Extract the (X, Y) coordinate from the center of the cell holding the provided text.  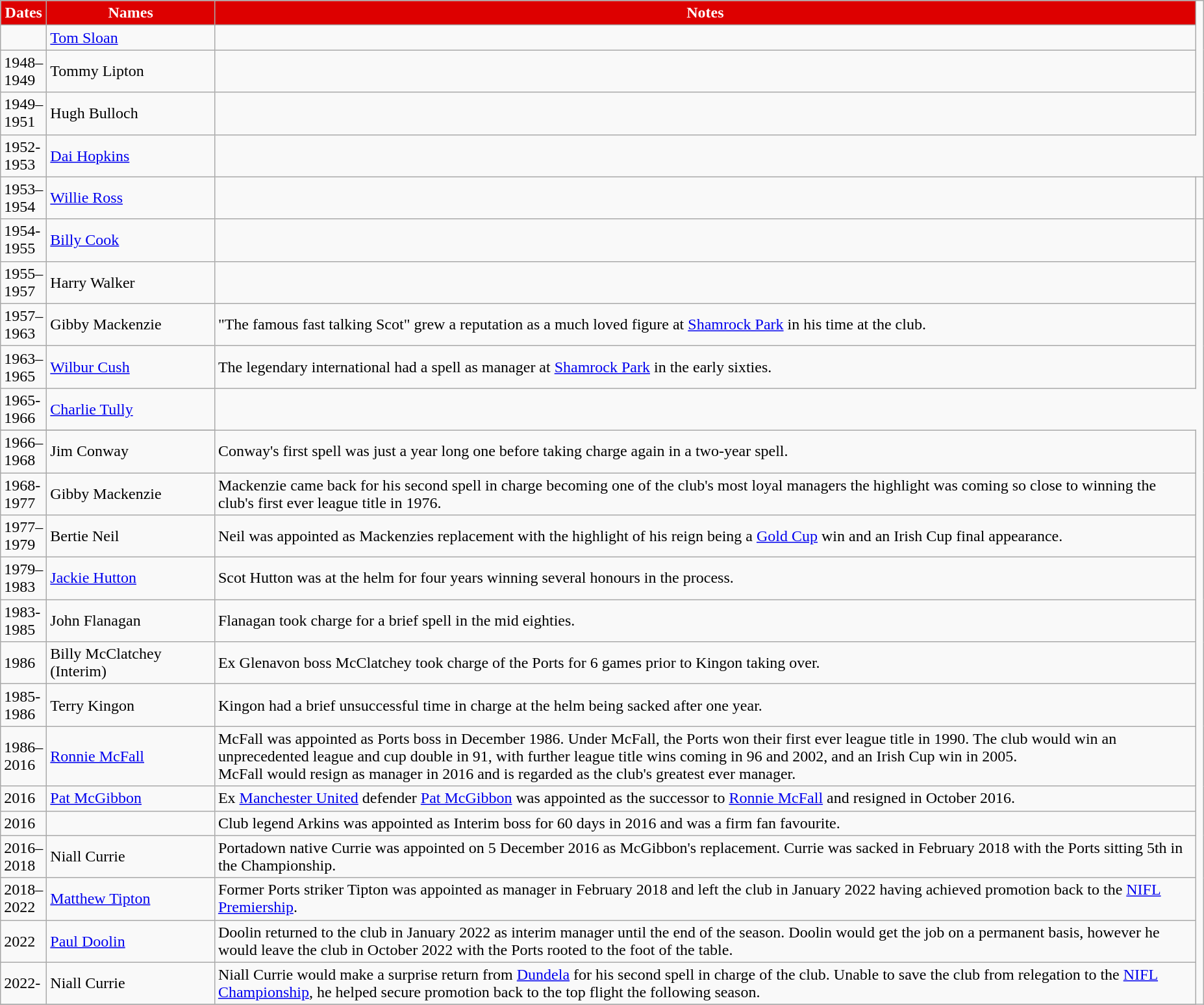
Ex Manchester United defender Pat McGibbon was appointed as the successor to Ronnie McFall and resigned in October 2016. (705, 798)
2022 (23, 941)
1953–1954 (23, 197)
Billy McClatchey (Interim) (131, 663)
Terry Kingon (131, 706)
1965-1966 (23, 409)
"The famous fast talking Scot" grew a reputation as a much loved figure at Shamrock Park in his time at the club. (705, 325)
Dai Hopkins (131, 156)
1985-1986 (23, 706)
Willie Ross (131, 197)
1968-1977 (23, 494)
1983-1985 (23, 621)
1957–1963 (23, 325)
2022- (23, 984)
Hugh Bulloch (131, 113)
Charlie Tully (131, 409)
1949–1951 (23, 113)
1977–1979 (23, 537)
Dates (23, 13)
1948–1949 (23, 71)
Jackie Hutton (131, 578)
1952-1953 (23, 156)
Notes (705, 13)
Paul Doolin (131, 941)
Ronnie McFall (131, 756)
Wilbur Cush (131, 366)
Bertie Neil (131, 537)
1954-1955 (23, 240)
Ex Glenavon boss McClatchey took charge of the Ports for 6 games prior to Kingon taking over. (705, 663)
Tom Sloan (131, 38)
Jim Conway (131, 451)
1966–1968 (23, 451)
Names (131, 13)
1986 (23, 663)
Club legend Arkins was appointed as Interim boss for 60 days in 2016 and was a firm fan favourite. (705, 823)
2016–2018 (23, 856)
Conway's first spell was just a year long one before taking charge again in a two-year spell. (705, 451)
The legendary international had a spell as manager at Shamrock Park in the early sixties. (705, 366)
John Flanagan (131, 621)
1963–1965 (23, 366)
Matthew Tipton (131, 899)
2018–2022 (23, 899)
Flanagan took charge for a brief spell in the mid eighties. (705, 621)
Kingon had a brief unsuccessful time in charge at the helm being sacked after one year. (705, 706)
Tommy Lipton (131, 71)
Pat McGibbon (131, 798)
1979–1983 (23, 578)
Harry Walker (131, 282)
Scot Hutton was at the helm for four years winning several honours in the process. (705, 578)
Neil was appointed as Mackenzies replacement with the highlight of his reign being a Gold Cup win and an Irish Cup final appearance. (705, 537)
1955–1957 (23, 282)
Billy Cook (131, 240)
1986–2016 (23, 756)
